Scan for the cell matching the given text and deliver its (X, Y) coordinate at center. 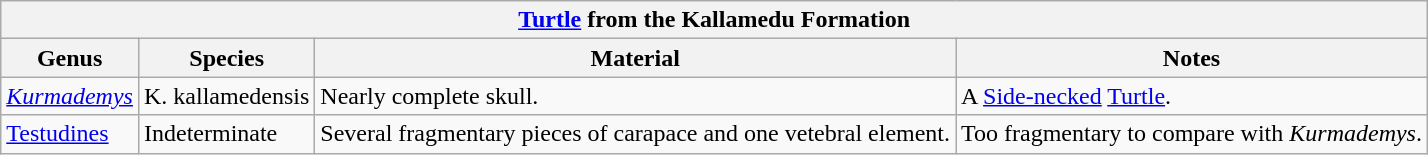
Nearly complete skull. (636, 96)
Testudines (70, 134)
Turtle from the Kallamedu Formation (714, 20)
Genus (70, 58)
A Side-necked Turtle. (1192, 96)
Several fragmentary pieces of carapace and one vetebral element. (636, 134)
Indeterminate (226, 134)
Notes (1192, 58)
Too fragmentary to compare with Kurmademys. (1192, 134)
Species (226, 58)
K. kallamedensis (226, 96)
Kurmademys (70, 96)
Material (636, 58)
